Capture the cell that displays the provided text and extract its [X, Y] central coordinate. 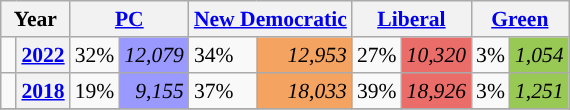
10,320 [436, 55]
2022 [42, 55]
39% [377, 91]
PC [130, 19]
12,079 [154, 55]
Green [520, 19]
12,953 [304, 55]
Liberal [412, 19]
18,033 [304, 91]
32% [95, 55]
34% [223, 55]
Year [36, 19]
1,251 [540, 91]
New Democratic [270, 19]
1,054 [540, 55]
18,926 [436, 91]
9,155 [154, 91]
19% [95, 91]
2018 [42, 91]
37% [223, 91]
27% [377, 55]
